Determine the [x, y] coordinate at the center of the cell enclosing the given text.  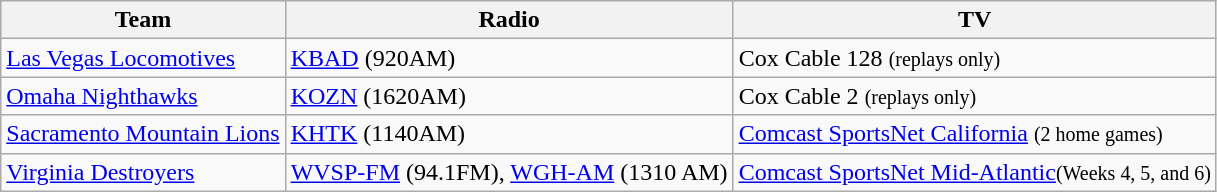
Comcast SportsNet Mid-Atlantic(Weeks 4, 5, and 6) [974, 172]
Omaha Nighthawks [143, 96]
Cox Cable 2 (replays only) [974, 96]
Las Vegas Locomotives [143, 58]
KOZN (1620AM) [509, 96]
TV [974, 20]
KHTK (1140AM) [509, 134]
Team [143, 20]
Sacramento Mountain Lions [143, 134]
Cox Cable 128 (replays only) [974, 58]
Virginia Destroyers [143, 172]
Radio [509, 20]
WVSP-FM (94.1FM), WGH-AM (1310 AM) [509, 172]
Comcast SportsNet California (2 home games) [974, 134]
KBAD (920AM) [509, 58]
